Locate the cell with the specified text and output its (X, Y) center coordinate. 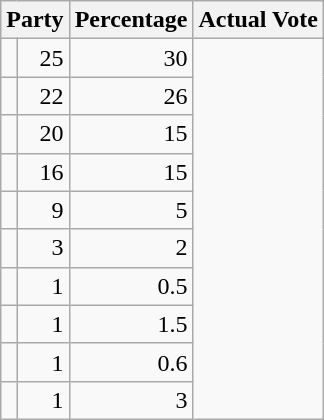
9 (43, 210)
Actual Vote (258, 20)
1.5 (131, 324)
16 (43, 172)
0.6 (131, 362)
5 (131, 210)
Percentage (131, 20)
2 (131, 248)
26 (131, 96)
25 (43, 58)
20 (43, 134)
30 (131, 58)
22 (43, 96)
0.5 (131, 286)
Party (35, 20)
